Pinpoint the cell where the given text exists, returning its [x, y] midpoint coordinate. 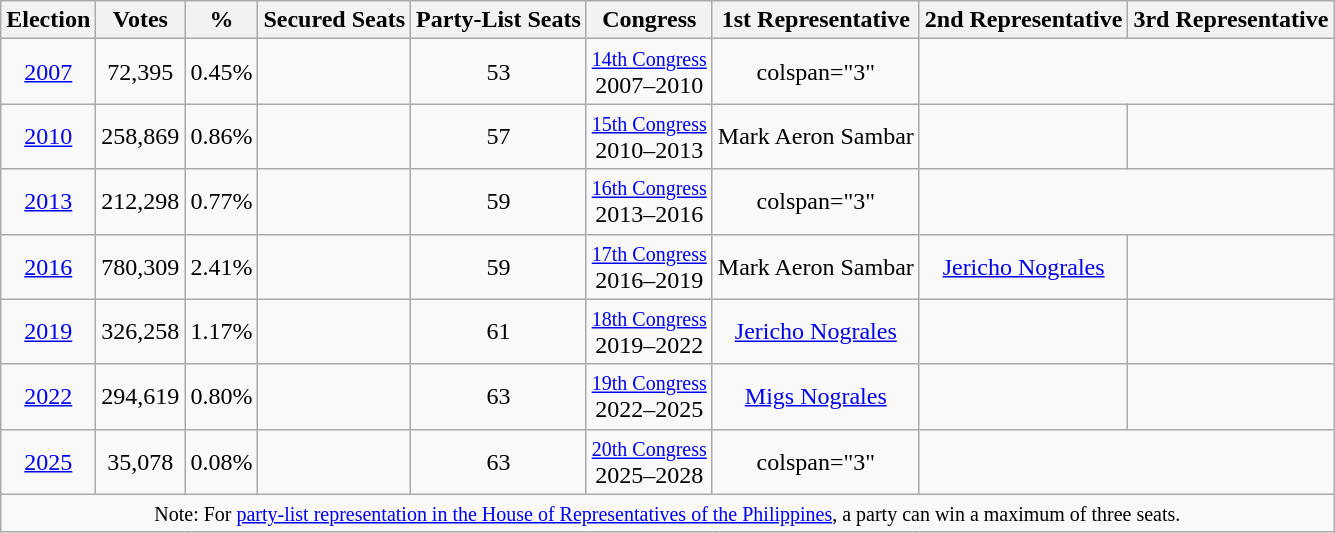
3rd Representative [1231, 20]
2013 [48, 202]
2007 [48, 72]
Secured Seats [334, 20]
0.77% [222, 202]
780,309 [140, 266]
Congress [649, 20]
14th Congress2007–2010 [649, 72]
Note: For party-list representation in the House of Representatives of the Philippines, a party can win a maximum of three seats. [668, 513]
2010 [48, 136]
326,258 [140, 332]
294,619 [140, 396]
2022 [48, 396]
15th Congress2010–2013 [649, 136]
212,298 [140, 202]
0.45% [222, 72]
72,395 [140, 72]
16th Congress2013–2016 [649, 202]
61 [499, 332]
1st Representative [816, 20]
20th Congress2025–2028 [649, 462]
53 [499, 72]
258,869 [140, 136]
0.86% [222, 136]
% [222, 20]
0.80% [222, 396]
2nd Representative [1024, 20]
19th Congress2022–2025 [649, 396]
Votes [140, 20]
Election [48, 20]
2025 [48, 462]
17th Congress2016–2019 [649, 266]
57 [499, 136]
Party-List Seats [499, 20]
2.41% [222, 266]
1.17% [222, 332]
2016 [48, 266]
Migs Nograles [816, 396]
18th Congress2019–2022 [649, 332]
0.08% [222, 462]
35,078 [140, 462]
2019 [48, 332]
